Scan for the cell matching the given text and deliver its [x, y] coordinate at center. 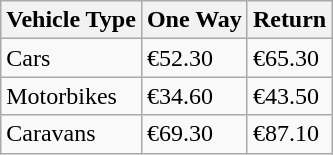
Vehicle Type [72, 20]
Return [289, 20]
Caravans [72, 134]
Motorbikes [72, 96]
Cars [72, 58]
€87.10 [289, 134]
€69.30 [194, 134]
€43.50 [289, 96]
One Way [194, 20]
€34.60 [194, 96]
€52.30 [194, 58]
€65.30 [289, 58]
